Scan for the cell matching the given text and deliver its (X, Y) coordinate at center. 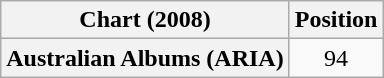
Australian Albums (ARIA) (145, 58)
Position (336, 20)
94 (336, 58)
Chart (2008) (145, 20)
